Extract the (x, y) coordinate from the center of the cell holding the provided text.  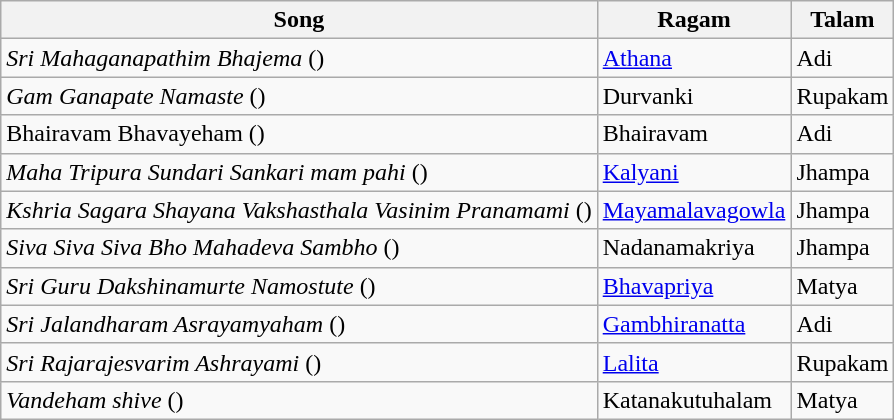
Ragam (694, 20)
Durvanki (694, 96)
Nadanamakriya (694, 248)
Gam Ganapate Namaste () (299, 96)
Gambhiranatta (694, 324)
Talam (842, 20)
Sri Guru Dakshinamurte Namostute () (299, 286)
Lalita (694, 362)
Katanakutuhalam (694, 400)
Maha Tripura Sundari Sankari mam pahi () (299, 172)
Kalyani (694, 172)
Vandeham shive () (299, 400)
Song (299, 20)
Sri Rajarajesvarim Ashrayami () (299, 362)
Kshria Sagara Shayana Vakshasthala Vasinim Pranamami () (299, 210)
Sri Jalandharam Asrayamyaham () (299, 324)
Bhavapriya (694, 286)
Siva Siva Siva Bho Mahadeva Sambho () (299, 248)
Athana (694, 58)
Bhairavam Bhavayeham () (299, 134)
Sri Mahaganapathim Bhajema () (299, 58)
Mayamalavagowla (694, 210)
Bhairavam (694, 134)
